Return the [X, Y] coordinate for the center point of the cell that contains the specified text.  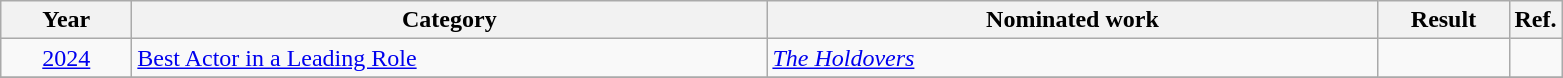
Nominated work [1072, 20]
Year [66, 20]
Ref. [1536, 20]
Result [1444, 20]
2024 [66, 58]
The Holdovers [1072, 58]
Category [450, 20]
Best Actor in a Leading Role [450, 58]
